Return the [x, y] coordinate for the center point of the cell that contains the specified text.  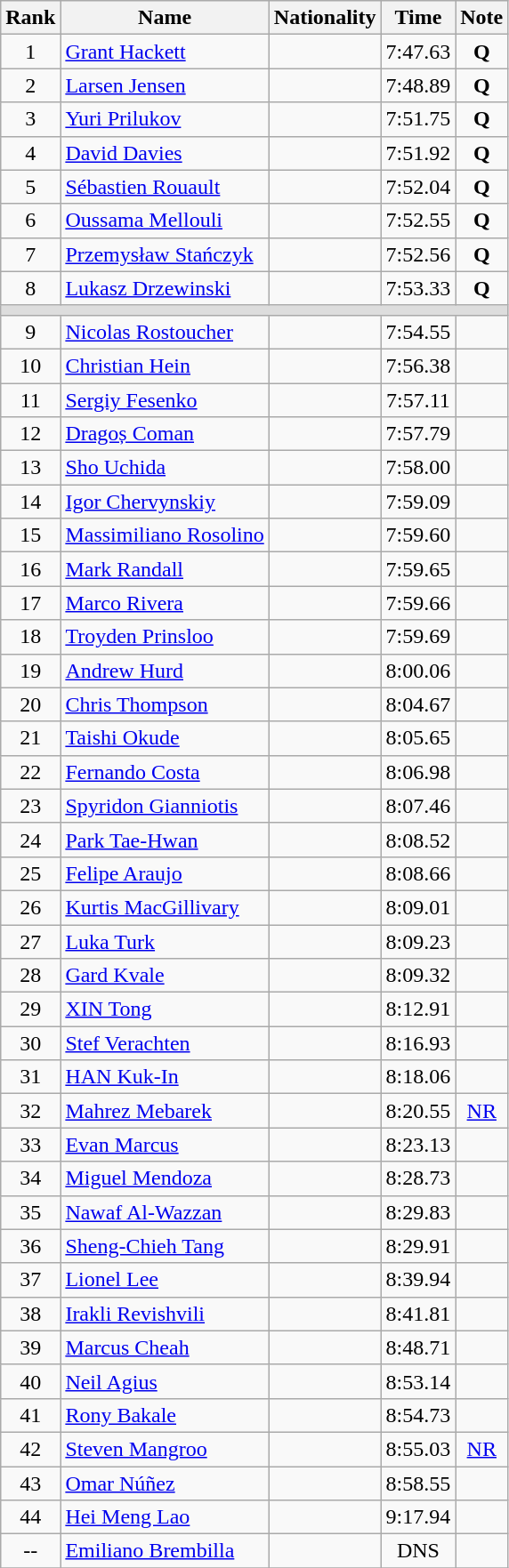
7:54.55 [418, 332]
7:47.63 [418, 52]
40 [30, 1381]
8:08.52 [418, 840]
28 [30, 976]
Steven Mangroo [165, 1449]
8:09.01 [418, 907]
8:28.73 [418, 1178]
16 [30, 569]
DNS [418, 1551]
Lionel Lee [165, 1280]
Mahrez Mebarek [165, 1111]
Nicolas Rostoucher [165, 332]
5 [30, 187]
Massimiliano Rosolino [165, 535]
XIN Tong [165, 1009]
Nawaf Al-Wazzan [165, 1212]
8:05.65 [418, 738]
Troyden Prinsloo [165, 637]
7:57.79 [418, 434]
6 [30, 221]
8:23.13 [418, 1145]
Oussama Mellouli [165, 221]
19 [30, 671]
Hei Meng Lao [165, 1517]
7:56.38 [418, 366]
Dragoș Coman [165, 434]
8:48.71 [418, 1347]
23 [30, 806]
12 [30, 434]
Sergiy Fesenko [165, 399]
Neil Agius [165, 1381]
26 [30, 907]
33 [30, 1145]
Spyridon Gianniotis [165, 806]
7:59.60 [418, 535]
7:57.11 [418, 399]
7:59.09 [418, 502]
8:09.32 [418, 976]
31 [30, 1077]
7:51.75 [418, 119]
7:52.04 [418, 187]
8:41.81 [418, 1314]
7:53.33 [418, 288]
8:20.55 [418, 1111]
8:55.03 [418, 1449]
Lukasz Drzewinski [165, 288]
44 [30, 1517]
10 [30, 366]
2 [30, 85]
8:12.91 [418, 1009]
Luka Turk [165, 942]
30 [30, 1043]
Note [482, 18]
-- [30, 1551]
11 [30, 399]
Christian Hein [165, 366]
Emiliano Brembilla [165, 1551]
14 [30, 502]
7:52.56 [418, 254]
7:48.89 [418, 85]
27 [30, 942]
8:06.98 [418, 772]
8:53.14 [418, 1381]
8:04.67 [418, 704]
35 [30, 1212]
8:08.66 [418, 873]
21 [30, 738]
Marco Rivera [165, 603]
7:58.00 [418, 468]
34 [30, 1178]
17 [30, 603]
Stef Verachten [165, 1043]
7:52.55 [418, 221]
8:58.55 [418, 1483]
Felipe Araujo [165, 873]
8:09.23 [418, 942]
Name [165, 18]
24 [30, 840]
Kurtis MacGillivary [165, 907]
22 [30, 772]
43 [30, 1483]
13 [30, 468]
Taishi Okude [165, 738]
Omar Núñez [165, 1483]
42 [30, 1449]
36 [30, 1246]
8:18.06 [418, 1077]
15 [30, 535]
Miguel Mendoza [165, 1178]
8:00.06 [418, 671]
1 [30, 52]
Igor Chervynskiy [165, 502]
8:54.73 [418, 1415]
8 [30, 288]
7:59.65 [418, 569]
Rank [30, 18]
29 [30, 1009]
Larsen Jensen [165, 85]
39 [30, 1347]
Sheng-Chieh Tang [165, 1246]
7:59.66 [418, 603]
32 [30, 1111]
Evan Marcus [165, 1145]
7:59.69 [418, 637]
8:16.93 [418, 1043]
Marcus Cheah [165, 1347]
37 [30, 1280]
7 [30, 254]
8:39.94 [418, 1280]
Przemysław Stańczyk [165, 254]
20 [30, 704]
8:29.83 [418, 1212]
HAN Kuk-In [165, 1077]
Park Tae-Hwan [165, 840]
8:07.46 [418, 806]
Gard Kvale [165, 976]
Andrew Hurd [165, 671]
Irakli Revishvili [165, 1314]
David Davies [165, 153]
Sébastien Rouault [165, 187]
Sho Uchida [165, 468]
38 [30, 1314]
Grant Hackett [165, 52]
4 [30, 153]
Chris Thompson [165, 704]
9 [30, 332]
41 [30, 1415]
7:51.92 [418, 153]
8:29.91 [418, 1246]
Rony Bakale [165, 1415]
3 [30, 119]
Yuri Prilukov [165, 119]
Nationality [325, 18]
Fernando Costa [165, 772]
9:17.94 [418, 1517]
18 [30, 637]
Mark Randall [165, 569]
25 [30, 873]
Time [418, 18]
